Find where the given text appears and provide that cell's center as (x, y) coordinate. 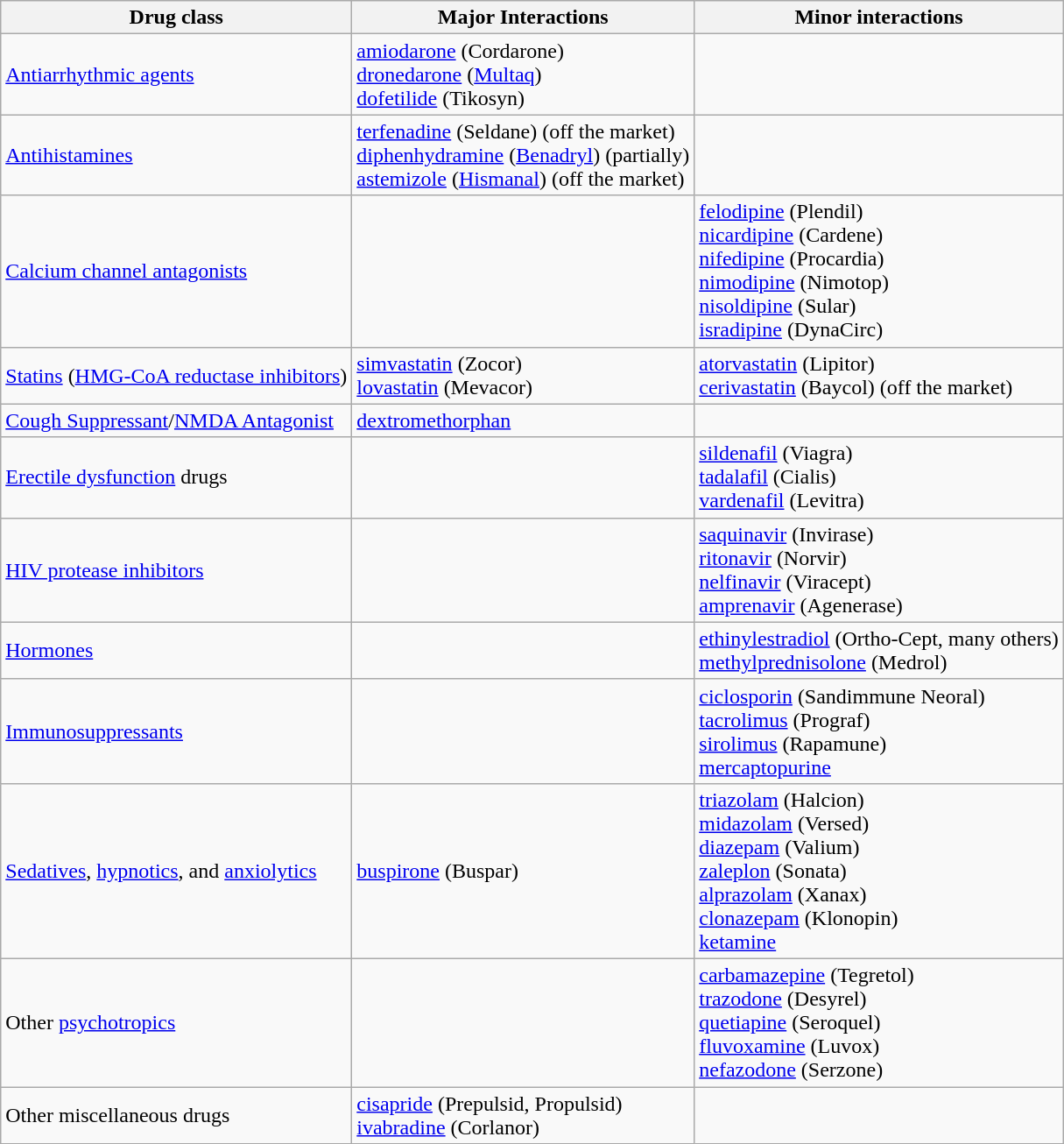
Immunosuppressants (177, 731)
cisapride (Prepulsid, Propulsid) ivabradine (Corlanor) (524, 1114)
Minor interactions (879, 18)
carbamazepine (Tegretol) trazodone (Desyrel)quetiapine (Seroquel)fluvoxamine (Luvox) nefazodone (Serzone) (879, 1022)
HIV protease inhibitors (177, 569)
ethinylestradiol (Ortho-Cept, many others) methylprednisolone (Medrol) (879, 650)
felodipine (Plendil)nicardipine (Cardene) nifedipine (Procardia)nimodipine (Nimotop)nisoldipine (Sular) isradipine (DynaCirc) (879, 272)
ciclosporin (Sandimmune Neoral)tacrolimus (Prograf)sirolimus (Rapamune)mercaptopurine (879, 731)
atorvastatin (Lipitor)cerivastatin (Baycol) (off the market) (879, 375)
buspirone (Buspar) (524, 871)
amiodarone (Cordarone)dronedarone (Multaq)dofetilide (Tikosyn) (524, 74)
terfenadine (Seldane) (off the market)diphenhydramine (Benadryl) (partially)astemizole (Hismanal) (off the market) (524, 155)
Other psychotropics (177, 1022)
sildenafil (Viagra)tadalafil (Cialis) vardenafil (Levitra) (879, 477)
Erectile dysfunction drugs (177, 477)
Antihistamines (177, 155)
Other miscellaneous drugs (177, 1114)
Calcium channel antagonists (177, 272)
dextromethorphan (524, 420)
Sedatives, hypnotics, and anxiolytics (177, 871)
Hormones (177, 650)
Antiarrhythmic agents (177, 74)
Drug class (177, 18)
triazolam (Halcion)midazolam (Versed)diazepam (Valium)zaleplon (Sonata)alprazolam (Xanax)clonazepam (Klonopin)ketamine (879, 871)
simvastatin (Zocor) lovastatin (Mevacor) (524, 375)
saquinavir (Invirase)ritonavir (Norvir)nelfinavir (Viracept)amprenavir (Agenerase) (879, 569)
Major Interactions (524, 18)
Statins (HMG-CoA reductase inhibitors) (177, 375)
Cough Suppressant/NMDA Antagonist (177, 420)
